Return (X, Y) of the center of cell containing provided text 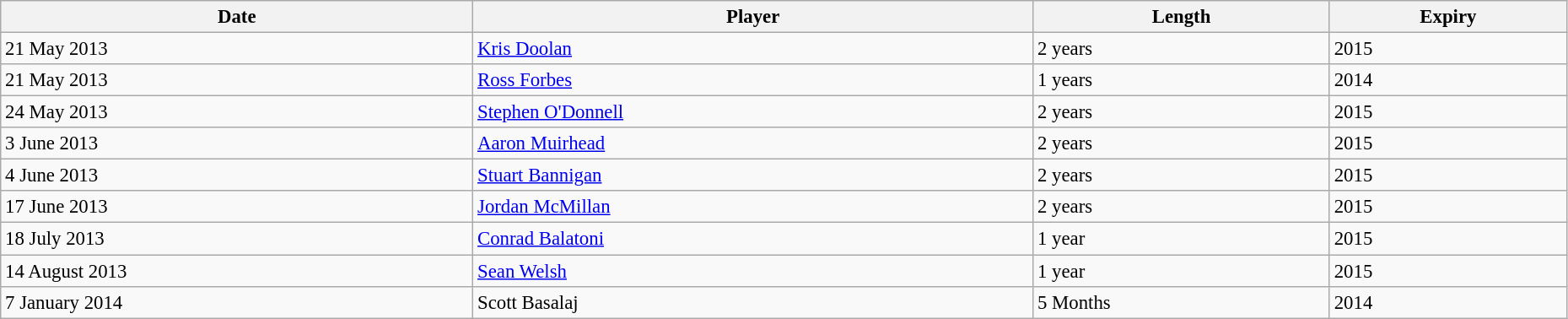
Expiry (1447, 17)
Conrad Balatoni (753, 239)
Sean Welsh (753, 271)
17 June 2013 (237, 207)
18 July 2013 (237, 239)
Aaron Muirhead (753, 143)
Ross Forbes (753, 80)
7 January 2014 (237, 302)
Player (753, 17)
4 June 2013 (237, 176)
24 May 2013 (237, 112)
Date (237, 17)
Stuart Bannigan (753, 176)
14 August 2013 (237, 271)
Length (1182, 17)
Jordan McMillan (753, 207)
Stephen O'Donnell (753, 112)
Kris Doolan (753, 49)
3 June 2013 (237, 143)
1 years (1182, 80)
Scott Basalaj (753, 302)
5 Months (1182, 302)
